Locate the cell with the specified text and output its [X, Y] center coordinate. 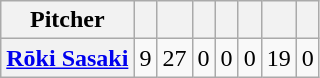
Rōki Sasaki [68, 58]
19 [278, 58]
27 [174, 58]
9 [146, 58]
Pitcher [68, 20]
